Pinpoint the cell where the given text exists, returning its [X, Y] midpoint coordinate. 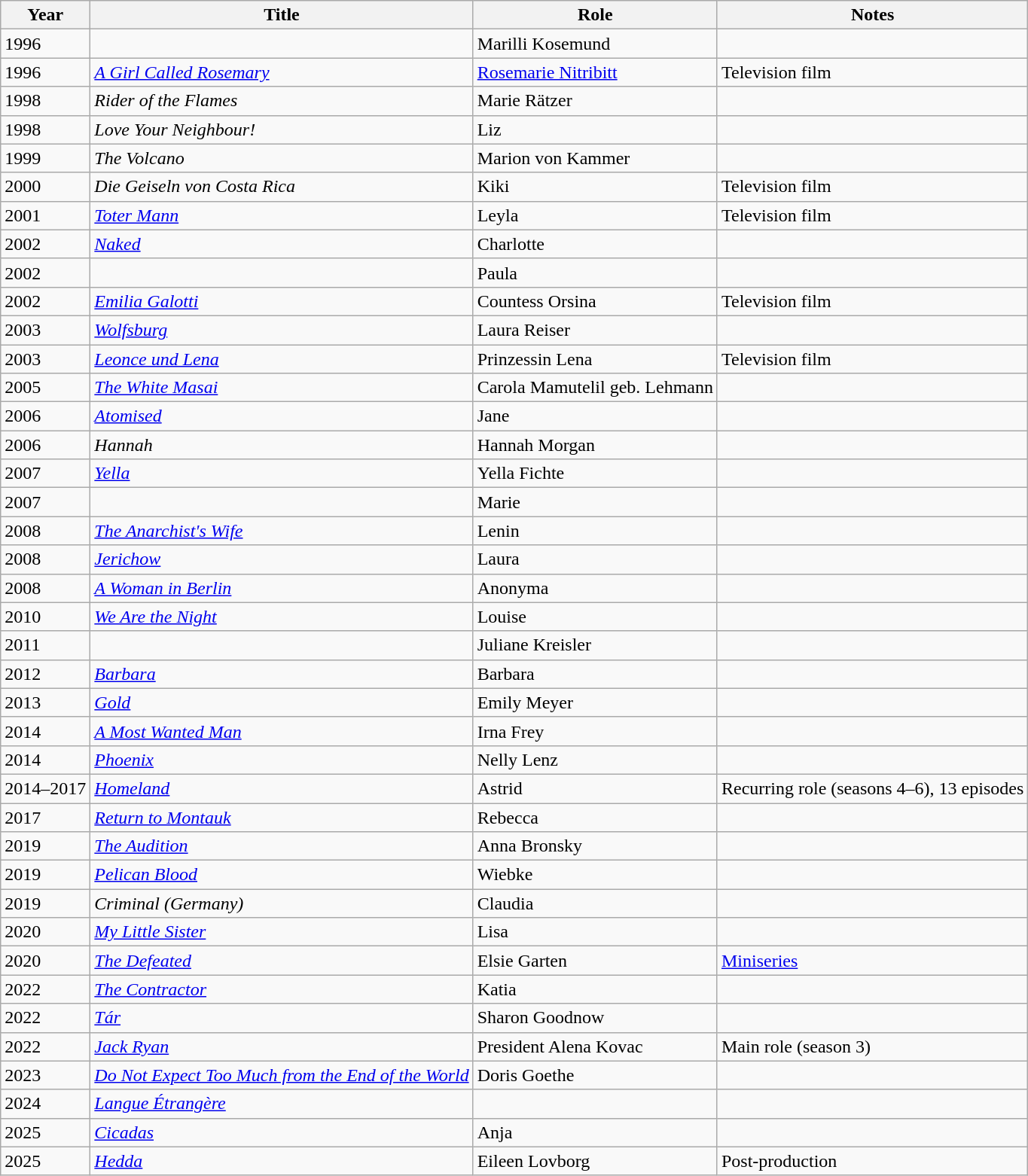
2010 [45, 617]
Anna Bronsky [595, 846]
Paula [595, 273]
Jerichow [282, 559]
Recurring role (seasons 4–6), 13 episodes [872, 788]
Charlotte [595, 244]
Yella Fichte [595, 474]
2001 [45, 215]
President Alena Kovac [595, 1047]
Rider of the Flames [282, 101]
2024 [45, 1104]
Hannah Morgan [595, 445]
Notes [872, 15]
Tár [282, 1018]
Role [595, 15]
A Woman in Berlin [282, 588]
Elsie Garten [595, 961]
Astrid [595, 788]
Lenin [595, 531]
Kiki [595, 187]
Marion von Kammer [595, 158]
Pelican Blood [282, 875]
Louise [595, 617]
Die Geiseln von Costa Rica [282, 187]
Countess Orsina [595, 301]
Cicadas [282, 1132]
Marie Rätzer [595, 101]
Claudia [595, 903]
Leonce und Lena [282, 359]
The White Masai [282, 388]
Miniseries [872, 961]
Hedda [282, 1161]
Criminal (Germany) [282, 903]
2000 [45, 187]
The Audition [282, 846]
Do Not Expect Too Much from the End of the World [282, 1075]
Title [282, 15]
2012 [45, 674]
Marilli Kosemund [595, 44]
Naked [282, 244]
Leyla [595, 215]
Langue Étrangère [282, 1104]
Gold [282, 702]
Marie [595, 502]
2011 [45, 645]
Doris Goethe [595, 1075]
Wiebke [595, 875]
2014–2017 [45, 788]
Yella [282, 474]
Rosemarie Nitribitt [595, 72]
Love Your Neighbour! [282, 129]
Main role (season 3) [872, 1047]
Jack Ryan [282, 1047]
Anja [595, 1132]
The Contractor [282, 989]
Emilia Galotti [282, 301]
Wolfsburg [282, 330]
Jane [595, 416]
Atomised [282, 416]
We Are the Night [282, 617]
Rebecca [595, 817]
My Little Sister [282, 932]
A Girl Called Rosemary [282, 72]
2017 [45, 817]
Post-production [872, 1161]
Toter Mann [282, 215]
2005 [45, 388]
1999 [45, 158]
Lisa [595, 932]
Irna Frey [595, 731]
Emily Meyer [595, 702]
Eileen Lovborg [595, 1161]
The Defeated [282, 961]
2013 [45, 702]
Prinzessin Lena [595, 359]
Laura Reiser [595, 330]
Liz [595, 129]
Homeland [282, 788]
Year [45, 15]
Nelly Lenz [595, 760]
2023 [45, 1075]
Sharon Goodnow [595, 1018]
Carola Mamutelil geb. Lehmann [595, 388]
Hannah [282, 445]
Anonyma [595, 588]
A Most Wanted Man [282, 731]
Katia [595, 989]
The Volcano [282, 158]
Juliane Kreisler [595, 645]
Phoenix [282, 760]
Laura [595, 559]
Return to Montauk [282, 817]
The Anarchist's Wife [282, 531]
